Provide the (x, y) coordinate of the cell's center where the given text is located.  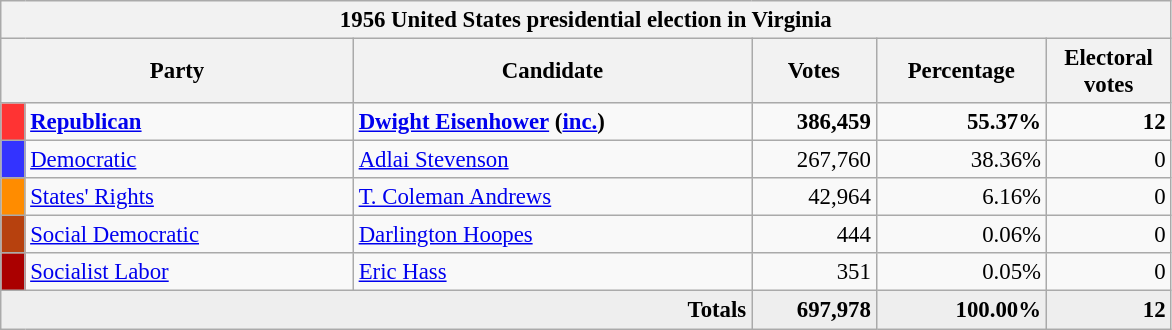
Dwight Eisenhower (inc.) (552, 122)
Adlai Stevenson (552, 160)
267,760 (814, 160)
1956 United States presidential election in Virginia (586, 20)
42,964 (814, 197)
100.00% (961, 310)
386,459 (814, 122)
697,978 (814, 310)
6.16% (961, 197)
Percentage (961, 72)
Candidate (552, 72)
444 (814, 235)
States' Rights (189, 197)
Electoral votes (1108, 72)
Republican (189, 122)
Votes (814, 72)
55.37% (961, 122)
T. Coleman Andrews (552, 197)
0.06% (961, 235)
38.36% (961, 160)
Democratic (189, 160)
Social Democratic (189, 235)
351 (814, 273)
Darlington Hoopes (552, 235)
Totals (376, 310)
Party (178, 72)
Eric Hass (552, 273)
0.05% (961, 273)
Socialist Labor (189, 273)
